Detect which cell encompasses the target text, then output its (X, Y) center coordinate. 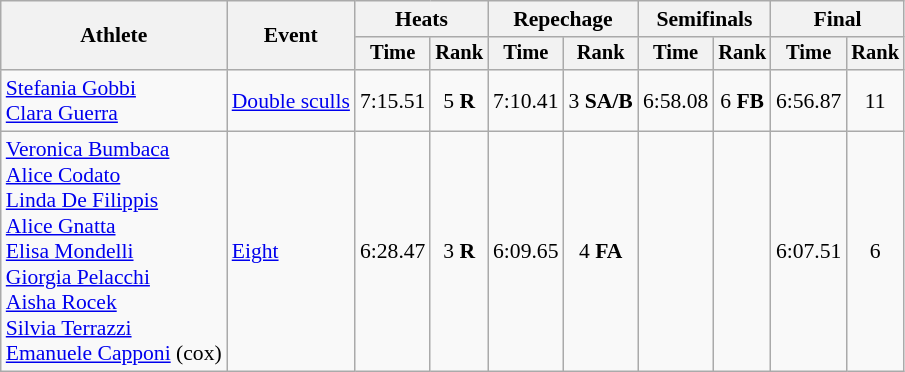
7:15.51 (392, 100)
Final (838, 19)
Eight (291, 252)
Athlete (114, 36)
6 (875, 252)
Repechage (563, 19)
Semifinals (704, 19)
Heats (422, 19)
Event (291, 36)
6:28.47 (392, 252)
3 R (459, 252)
6:56.87 (808, 100)
3 SA/B (601, 100)
7:10.41 (526, 100)
Double sculls (291, 100)
6:09.65 (526, 252)
Stefania GobbiClara Guerra (114, 100)
4 FA (601, 252)
11 (875, 100)
5 R (459, 100)
6:58.08 (676, 100)
Veronica BumbacaAlice CodatoLinda De FilippisAlice GnattaElisa MondelliGiorgia PelacchiAisha RocekSilvia TerrazziEmanuele Capponi (cox) (114, 252)
6:07.51 (808, 252)
6 FB (742, 100)
